Scan for the cell matching the given text and deliver its (X, Y) coordinate at center. 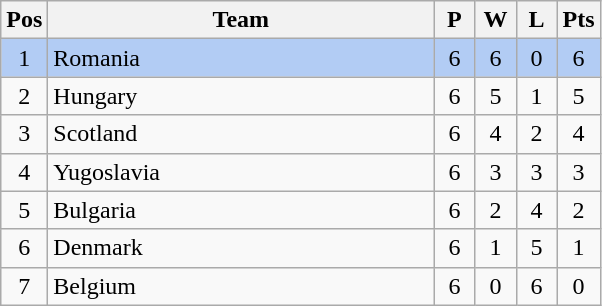
P (454, 20)
Hungary (241, 96)
L (536, 20)
W (496, 20)
Team (241, 20)
7 (24, 286)
Romania (241, 58)
Bulgaria (241, 210)
Belgium (241, 286)
Scotland (241, 134)
Pts (578, 20)
Denmark (241, 248)
Yugoslavia (241, 172)
Pos (24, 20)
